Find where the given text appears and provide that cell's center as [x, y] coordinate. 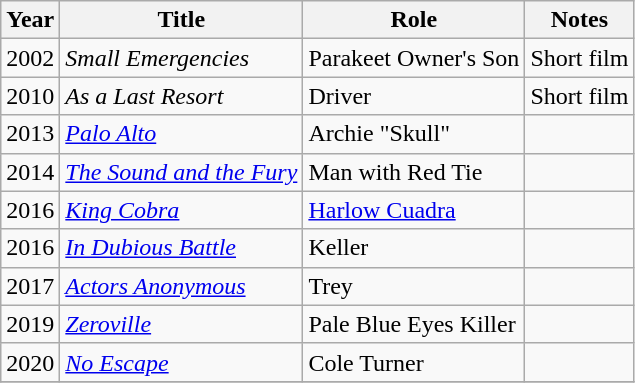
2013 [30, 134]
Driver [414, 96]
Harlow Cuadra [414, 210]
Pale Blue Eyes Killer [414, 324]
Small Emergencies [182, 58]
King Cobra [182, 210]
Cole Turner [414, 362]
Parakeet Owner's Son [414, 58]
As a Last Resort [182, 96]
Title [182, 20]
No Escape [182, 362]
Role [414, 20]
2017 [30, 286]
2020 [30, 362]
Notes [580, 20]
Archie "Skull" [414, 134]
2014 [30, 172]
Palo Alto [182, 134]
Keller [414, 248]
Actors Anonymous [182, 286]
Man with Red Tie [414, 172]
2019 [30, 324]
2002 [30, 58]
In Dubious Battle [182, 248]
Zeroville [182, 324]
2010 [30, 96]
Trey [414, 286]
Year [30, 20]
The Sound and the Fury [182, 172]
